Return [x, y] of the center of cell containing provided text 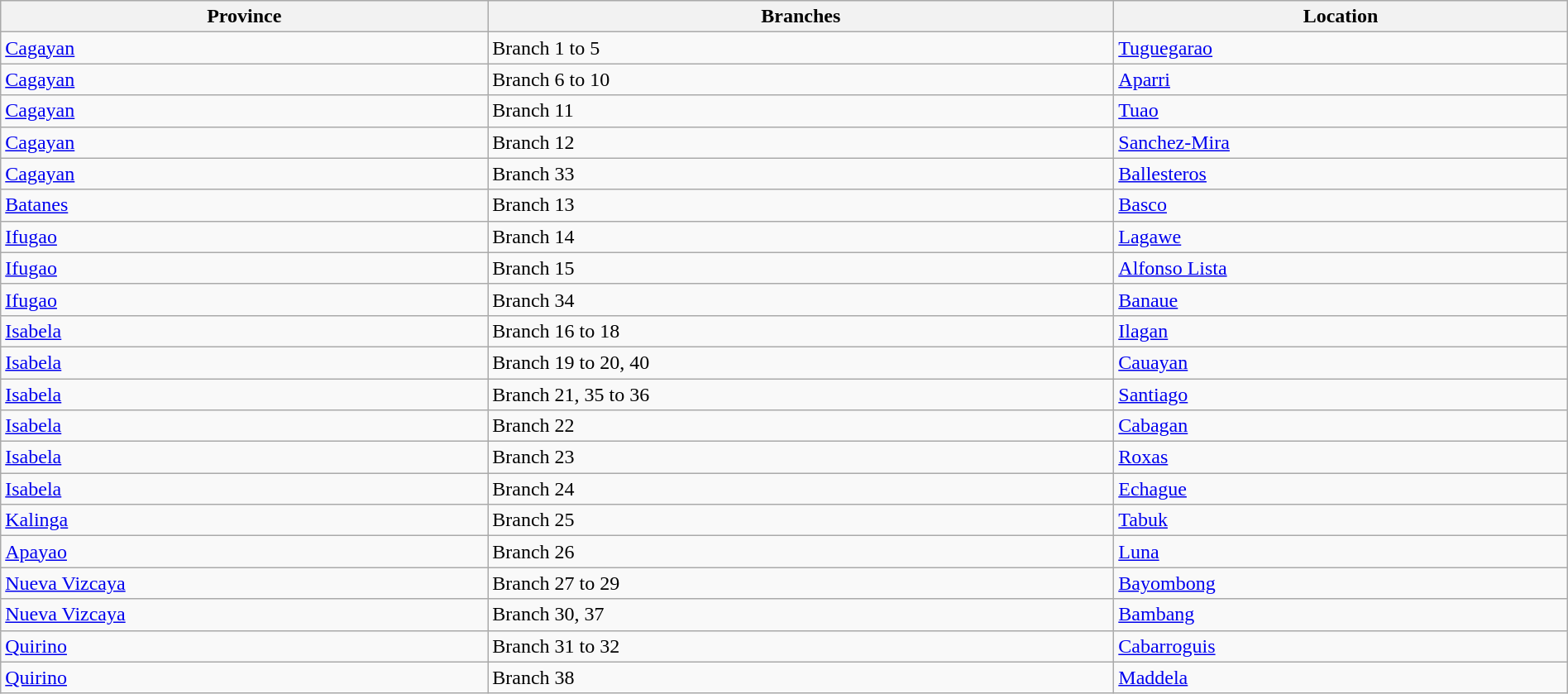
Tuao [1341, 111]
Branch 38 [801, 677]
Branch 22 [801, 426]
Branch 13 [801, 205]
Cabarroguis [1341, 646]
Location [1341, 17]
Basco [1341, 205]
Tabuk [1341, 520]
Branch 34 [801, 299]
Branch 23 [801, 457]
Branch 30, 37 [801, 615]
Cauayan [1341, 362]
Luna [1341, 552]
Cabagan [1341, 426]
Roxas [1341, 457]
Apayao [245, 552]
Branch 21, 35 to 36 [801, 395]
Aparri [1341, 79]
Kalinga [245, 520]
Branch 15 [801, 268]
Ballesteros [1341, 174]
Maddela [1341, 677]
Province [245, 17]
Batanes [245, 205]
Branch 26 [801, 552]
Branches [801, 17]
Branch 31 to 32 [801, 646]
Bayombong [1341, 583]
Branch 25 [801, 520]
Ilagan [1341, 331]
Branch 27 to 29 [801, 583]
Branch 14 [801, 237]
Santiago [1341, 395]
Branch 12 [801, 142]
Branch 16 to 18 [801, 331]
Branch 11 [801, 111]
Banaue [1341, 299]
Branch 1 to 5 [801, 48]
Echague [1341, 489]
Branch 19 to 20, 40 [801, 362]
Sanchez-Mira [1341, 142]
Bambang [1341, 615]
Alfonso Lista [1341, 268]
Branch 33 [801, 174]
Branch 6 to 10 [801, 79]
Branch 24 [801, 489]
Tuguegarao [1341, 48]
Lagawe [1341, 237]
